Capture the cell that displays the provided text and extract its [X, Y] central coordinate. 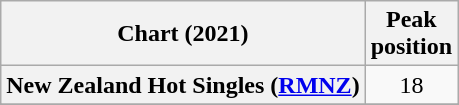
Peakposition [411, 34]
18 [411, 85]
New Zealand Hot Singles (RMNZ) [183, 85]
Chart (2021) [183, 34]
